Return the [x, y] coordinate for the center point of the cell that contains the specified text.  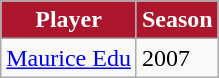
Maurice Edu [69, 58]
Player [69, 20]
2007 [177, 58]
Season [177, 20]
